Extract the (x, y) coordinate from the center of the cell holding the provided text.  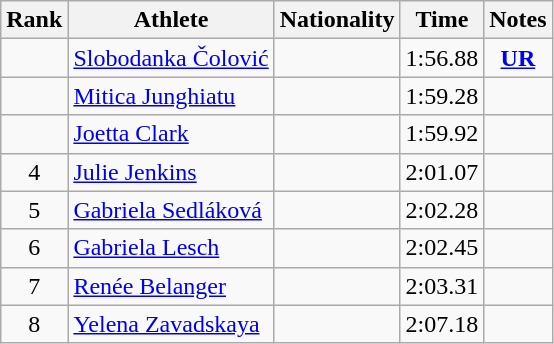
Gabriela Lesch (171, 248)
Renée Belanger (171, 286)
Slobodanka Čolović (171, 58)
Rank (34, 20)
Athlete (171, 20)
2:07.18 (442, 324)
Mitica Junghiatu (171, 96)
5 (34, 210)
6 (34, 248)
UR (518, 58)
8 (34, 324)
1:59.92 (442, 134)
Time (442, 20)
Nationality (337, 20)
2:02.28 (442, 210)
Joetta Clark (171, 134)
2:01.07 (442, 172)
1:59.28 (442, 96)
2:02.45 (442, 248)
Notes (518, 20)
4 (34, 172)
2:03.31 (442, 286)
Gabriela Sedláková (171, 210)
1:56.88 (442, 58)
7 (34, 286)
Julie Jenkins (171, 172)
Yelena Zavadskaya (171, 324)
